Scan for the cell matching the given text and deliver its [X, Y] coordinate at center. 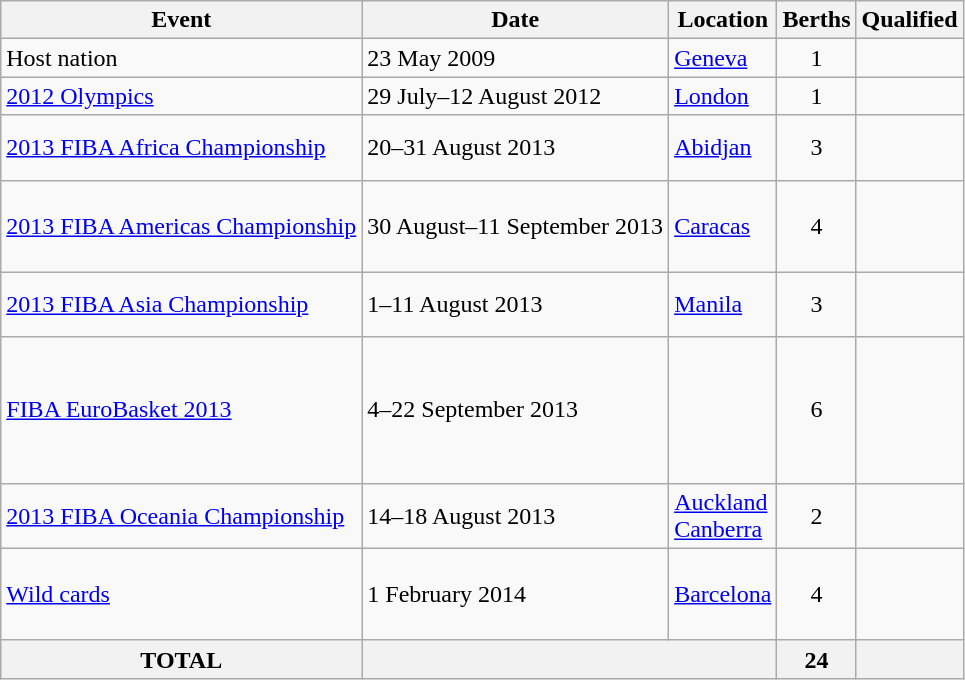
Date [516, 20]
Auckland Canberra [723, 516]
29 July–12 August 2012 [516, 96]
20–31 August 2013 [516, 148]
Location [723, 20]
Barcelona [723, 594]
1–11 August 2013 [516, 304]
FIBA EuroBasket 2013 [182, 410]
2013 FIBA Asia Championship [182, 304]
London [723, 96]
6 [816, 410]
Manila [723, 304]
Event [182, 20]
2 [816, 516]
1 February 2014 [516, 594]
4–22 September 2013 [516, 410]
23 May 2009 [516, 58]
24 [816, 659]
Wild cards [182, 594]
14–18 August 2013 [516, 516]
TOTAL [182, 659]
Abidjan [723, 148]
Caracas [723, 226]
2012 Olympics [182, 96]
2013 FIBA Africa Championship [182, 148]
Host nation [182, 58]
Geneva [723, 58]
Qualified [910, 20]
Berths [816, 20]
2013 FIBA Oceania Championship [182, 516]
2013 FIBA Americas Championship [182, 226]
30 August–11 September 2013 [516, 226]
